Scan for the cell matching the given text and deliver its [x, y] coordinate at center. 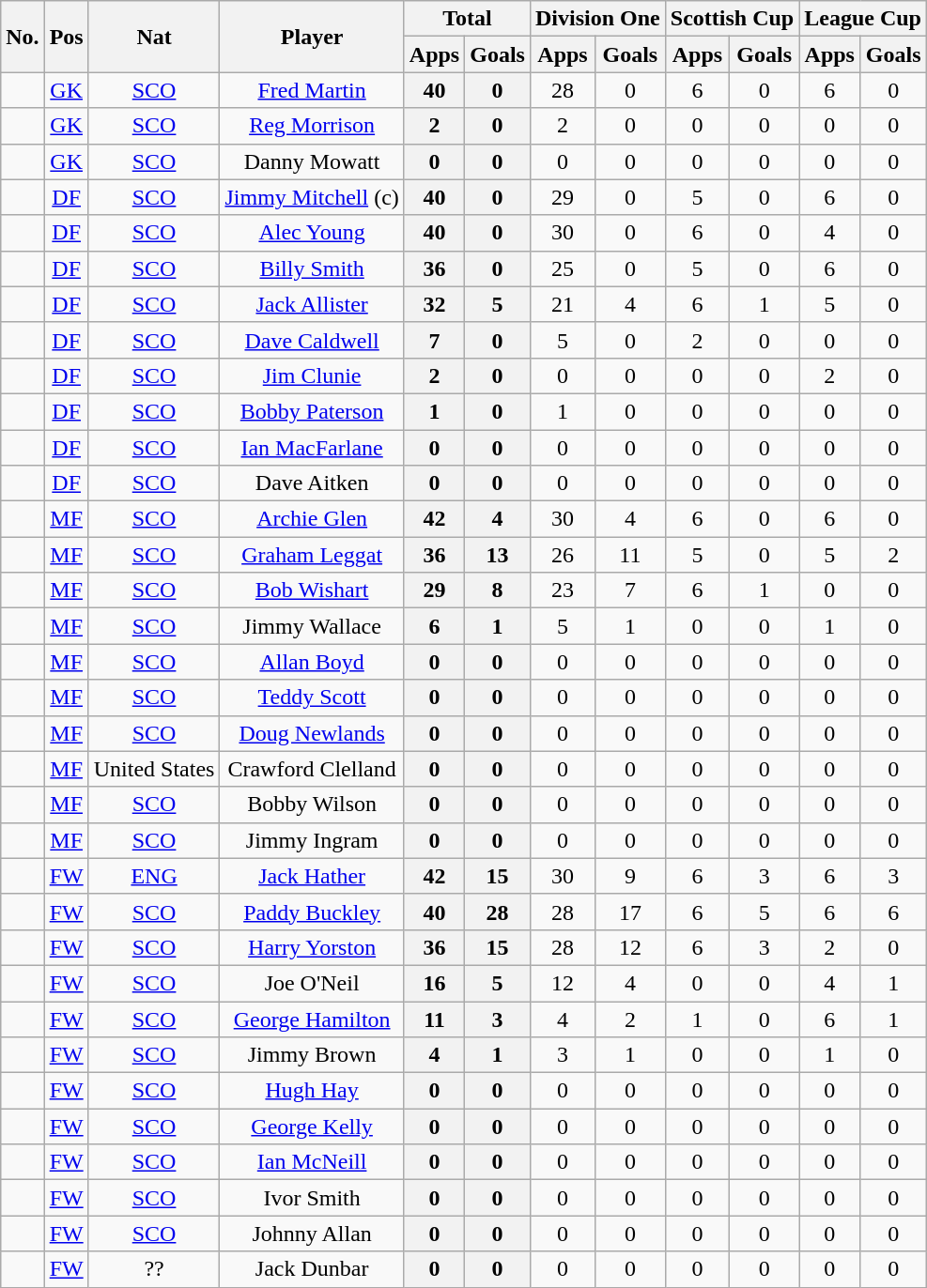
Dave Aitken [312, 483]
Jack Hather [312, 876]
Jimmy Brown [312, 1055]
Dave Caldwell [312, 340]
Jimmy Mitchell (c) [312, 197]
United States [154, 769]
21 [562, 304]
Billy Smith [312, 268]
17 [631, 912]
Jack Allister [312, 304]
Fred Martin [312, 90]
9 [631, 876]
Paddy Buckley [312, 912]
Crawford Clelland [312, 769]
Graham Leggat [312, 555]
George Kelly [312, 1127]
Reg Morrison [312, 126]
Danny Mowatt [312, 161]
?? [154, 1269]
Jimmy Wallace [312, 626]
Johnny Allan [312, 1234]
23 [562, 590]
Scottish Cup [732, 19]
Division One [597, 19]
13 [498, 555]
Jim Clunie [312, 376]
Jimmy Ingram [312, 840]
Ian MacFarlane [312, 448]
Teddy Scott [312, 698]
No. [23, 37]
26 [562, 555]
Ian McNeill [312, 1162]
8 [498, 590]
Alec Young [312, 233]
Bobby Wilson [312, 805]
George Hamilton [312, 1019]
Hugh Hay [312, 1091]
Total [467, 19]
Joe O'Neil [312, 983]
Jack Dunbar [312, 1269]
Nat [154, 37]
ENG [154, 876]
Player [312, 37]
Pos [66, 37]
Allan Boyd [312, 662]
Bobby Paterson [312, 411]
Doug Newlands [312, 733]
Harry Yorston [312, 947]
16 [434, 983]
32 [434, 304]
Bob Wishart [312, 590]
Ivor Smith [312, 1198]
League Cup [863, 19]
Archie Glen [312, 519]
25 [562, 268]
